From the cell containing the given text, extract its center point as [X, Y] coordinate. 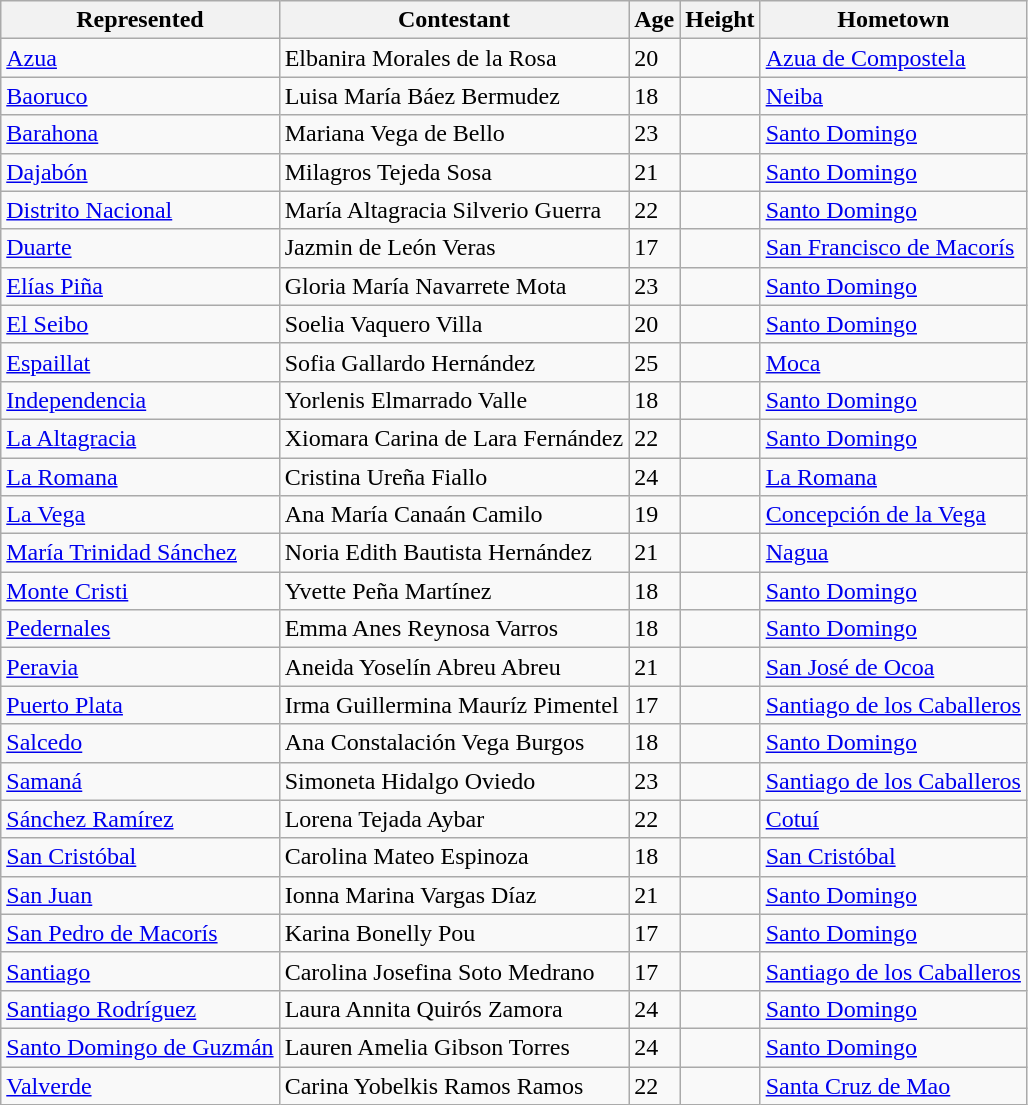
Azua [140, 58]
Carolina Mateo Espinoza [454, 857]
Santo Domingo de Guzmán [140, 1047]
La Altagracia [140, 438]
San Pedro de Macorís [140, 933]
Ionna Marina Vargas Díaz [454, 895]
Independencia [140, 400]
Puerto Plata [140, 705]
Mariana Vega de Bello [454, 134]
Ana María Canaán Camilo [454, 515]
Duarte [140, 248]
Age [654, 20]
Gloria María Navarrete Mota [454, 286]
Salcedo [140, 743]
San Francisco de Macorís [893, 248]
19 [654, 515]
Ana Constalación Vega Burgos [454, 743]
Luisa María Báez Bermudez [454, 96]
La Vega [140, 515]
25 [654, 362]
Contestant [454, 20]
Concepción de la Vega [893, 515]
María Trinidad Sánchez [140, 553]
Carolina Josefina Soto Medrano [454, 971]
Valverde [140, 1085]
Santiago [140, 971]
Represented [140, 20]
Nagua [893, 553]
Santa Cruz de Mao [893, 1085]
Monte Cristi [140, 591]
Emma Anes Reynosa Varros [454, 629]
Moca [893, 362]
Carina Yobelkis Ramos Ramos [454, 1085]
Soelia Vaquero Villa [454, 324]
Laura Annita Quirós Zamora [454, 1009]
Barahona [140, 134]
Samaná [140, 781]
Height [720, 20]
Sánchez Ramírez [140, 819]
Peravia [140, 667]
San José de Ocoa [893, 667]
Sofia Gallardo Hernández [454, 362]
Neiba [893, 96]
Noria Edith Bautista Hernández [454, 553]
Cotuí [893, 819]
Dajabón [140, 172]
Espaillat [140, 362]
Irma Guillermina Mauríz Pimentel [454, 705]
Milagros Tejeda Sosa [454, 172]
Xiomara Carina de Lara Fernández [454, 438]
Jazmin de León Veras [454, 248]
El Seibo [140, 324]
Lorena Tejada Aybar [454, 819]
Elbanira Morales de la Rosa [454, 58]
Lauren Amelia Gibson Torres [454, 1047]
Hometown [893, 20]
Simoneta Hidalgo Oviedo [454, 781]
Karina Bonelly Pou [454, 933]
Santiago Rodríguez [140, 1009]
Azua de Compostela [893, 58]
Cristina Ureña Fiallo [454, 477]
Yvette Peña Martínez [454, 591]
Baoruco [140, 96]
Yorlenis Elmarrado Valle [454, 400]
San Juan [140, 895]
Aneida Yoselín Abreu Abreu [454, 667]
Distrito Nacional [140, 210]
María Altagracia Silverio Guerra [454, 210]
Elías Piña [140, 286]
Pedernales [140, 629]
